Determine the (x, y) coordinate at the center of the cell enclosing the given text.  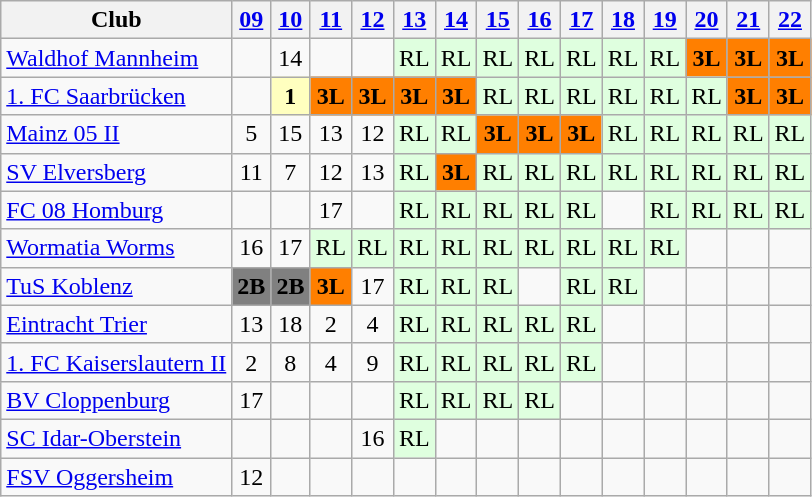
09 (252, 20)
Eintracht Trier (116, 324)
Wormatia Worms (116, 248)
20 (707, 20)
1 (290, 96)
TuS Koblenz (116, 286)
10 (290, 20)
BV Cloppenburg (116, 400)
21 (748, 20)
19 (665, 20)
SC Idar-Oberstein (116, 438)
7 (290, 172)
Waldhof Mannheim (116, 58)
1. FC Saarbrücken (116, 96)
FSV Oggersheim (116, 477)
SV Elversberg (116, 172)
8 (290, 362)
FC 08 Homburg (116, 210)
1. FC Kaiserslautern II (116, 362)
22 (790, 20)
9 (373, 362)
Club (116, 20)
5 (252, 134)
Mainz 05 II (116, 134)
